Provide the (x, y) coordinate of the cell's center where the given text is located.  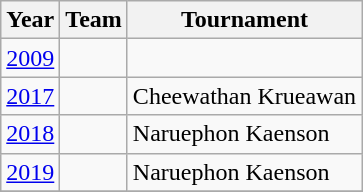
2018 (30, 134)
Cheewathan Krueawan (244, 96)
2009 (30, 58)
2017 (30, 96)
Team (94, 20)
2019 (30, 172)
Tournament (244, 20)
Year (30, 20)
